From the cell containing the given text, extract its center point as (x, y) coordinate. 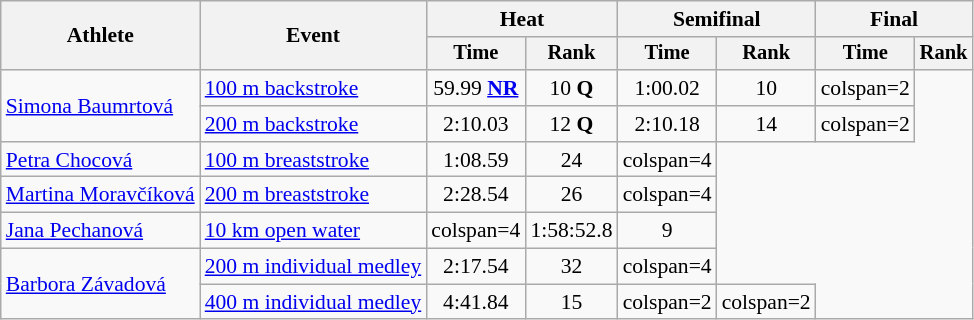
200 m breaststroke (314, 195)
Petra Chocová (100, 160)
1:00.02 (668, 88)
1:08.59 (476, 160)
200 m individual medley (314, 267)
14 (766, 124)
Heat (522, 19)
2:17.54 (476, 267)
10 Q (571, 88)
100 m backstroke (314, 88)
26 (571, 195)
2:10.03 (476, 124)
1:58:52.8 (571, 231)
2:10.18 (668, 124)
Barbora Závadová (100, 284)
59.99 NR (476, 88)
Semifinal (717, 19)
Final (894, 19)
10 km open water (314, 231)
Martina Moravčíková (100, 195)
24 (571, 160)
Athlete (100, 36)
Simona Baumrtová (100, 106)
4:41.84 (476, 302)
400 m individual medley (314, 302)
10 (766, 88)
100 m breaststroke (314, 160)
12 Q (571, 124)
200 m backstroke (314, 124)
2:28.54 (476, 195)
Event (314, 36)
9 (668, 231)
Jana Pechanová (100, 231)
15 (571, 302)
32 (571, 267)
